Detect which cell encompasses the target text, then output its [x, y] center coordinate. 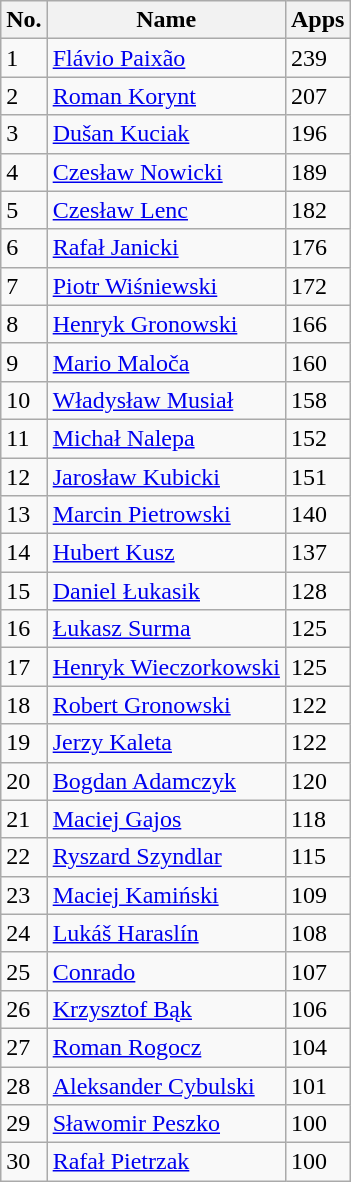
115 [317, 857]
151 [317, 477]
196 [317, 134]
Maciej Gajos [166, 819]
Robert Gronowski [166, 705]
Marcin Pietrowski [166, 515]
Mario Maloča [166, 362]
1 [24, 58]
4 [24, 172]
Krzysztof Bąk [166, 1009]
27 [24, 1047]
2 [24, 96]
Roman Rogocz [166, 1047]
16 [24, 629]
Piotr Wiśniewski [166, 286]
8 [24, 324]
189 [317, 172]
9 [24, 362]
166 [317, 324]
Name [166, 20]
107 [317, 971]
21 [24, 819]
29 [24, 1124]
108 [317, 933]
13 [24, 515]
25 [24, 971]
152 [317, 438]
Rafał Pietrzak [166, 1162]
12 [24, 477]
22 [24, 857]
182 [317, 210]
Henryk Wieczorkowski [166, 667]
5 [24, 210]
6 [24, 248]
Bogdan Adamczyk [166, 781]
Jerzy Kaleta [166, 743]
140 [317, 515]
128 [317, 591]
19 [24, 743]
Aleksander Cybulski [166, 1085]
160 [317, 362]
106 [317, 1009]
Ryszard Szyndlar [166, 857]
109 [317, 895]
Maciej Kamiński [166, 895]
176 [317, 248]
101 [317, 1085]
104 [317, 1047]
Henryk Gronowski [166, 324]
137 [317, 553]
Czesław Nowicki [166, 172]
Rafał Janicki [166, 248]
Jarosław Kubicki [166, 477]
Flávio Paixão [166, 58]
Hubert Kusz [166, 553]
3 [24, 134]
Władysław Musiał [166, 400]
17 [24, 667]
120 [317, 781]
7 [24, 286]
Sławomir Peszko [166, 1124]
Michał Nalepa [166, 438]
Daniel Łukasik [166, 591]
20 [24, 781]
Dušan Kuciak [166, 134]
10 [24, 400]
No. [24, 20]
Conrado [166, 971]
11 [24, 438]
158 [317, 400]
18 [24, 705]
23 [24, 895]
30 [24, 1162]
26 [24, 1009]
28 [24, 1085]
15 [24, 591]
239 [317, 58]
207 [317, 96]
Roman Korynt [166, 96]
Lukáš Haraslín [166, 933]
118 [317, 819]
Czesław Lenc [166, 210]
24 [24, 933]
172 [317, 286]
Łukasz Surma [166, 629]
14 [24, 553]
Apps [317, 20]
